Extract the [X, Y] coordinate from the center of the cell holding the provided text.  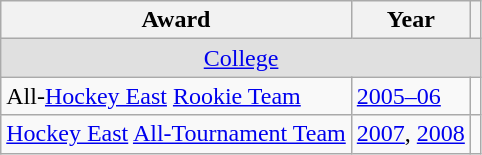
Award [176, 20]
Year [410, 20]
2005–06 [410, 96]
College [242, 58]
All-Hockey East Rookie Team [176, 96]
Hockey East All-Tournament Team [176, 134]
2007, 2008 [410, 134]
